For the text-containing cell, return its midpoint in [x, y] coordinate format. 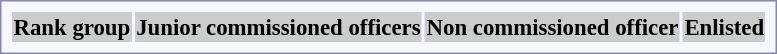
Non commissioned officer [552, 27]
Rank group [72, 27]
Junior commissioned officers [278, 27]
Enlisted [724, 27]
